Find where the given text appears and provide that cell's center as (X, Y) coordinate. 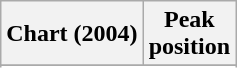
Peak position (189, 34)
Chart (2004) (72, 34)
